Pinpoint the cell where the given text exists, returning its (X, Y) midpoint coordinate. 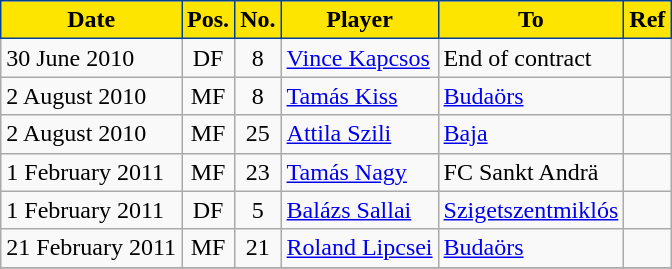
FC Sankt Andrä (531, 172)
No. (258, 20)
End of contract (531, 58)
Baja (531, 134)
Vince Kapcsos (360, 58)
Pos. (208, 20)
To (531, 20)
21 (258, 248)
Tamás Nagy (360, 172)
Szigetszentmiklós (531, 210)
Ref (648, 20)
21 February 2011 (92, 248)
30 June 2010 (92, 58)
Player (360, 20)
Date (92, 20)
25 (258, 134)
Attila Szili (360, 134)
23 (258, 172)
5 (258, 210)
Tamás Kiss (360, 96)
Balázs Sallai (360, 210)
Roland Lipcsei (360, 248)
